Detect which cell encompasses the target text, then output its (x, y) center coordinate. 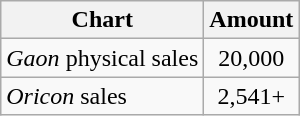
Oricon sales (102, 96)
Amount (252, 20)
Gaon physical sales (102, 58)
20,000 (252, 58)
2,541+ (252, 96)
Chart (102, 20)
